Search for the cell housing the specified text and yield its (x, y) center coordinate. 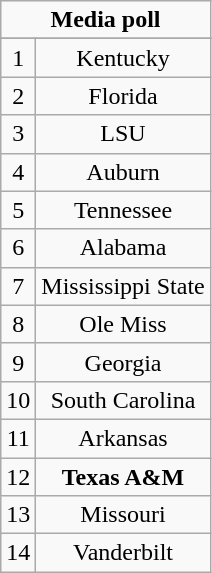
6 (18, 248)
10 (18, 400)
Kentucky (123, 58)
5 (18, 210)
9 (18, 362)
Media poll (106, 20)
14 (18, 553)
11 (18, 438)
Mississippi State (123, 286)
12 (18, 477)
2 (18, 96)
8 (18, 324)
4 (18, 172)
Vanderbilt (123, 553)
Tennessee (123, 210)
Auburn (123, 172)
Florida (123, 96)
13 (18, 515)
Arkansas (123, 438)
3 (18, 134)
Georgia (123, 362)
Ole Miss (123, 324)
7 (18, 286)
South Carolina (123, 400)
1 (18, 58)
Alabama (123, 248)
LSU (123, 134)
Texas A&M (123, 477)
Missouri (123, 515)
